Provide the (X, Y) coordinate of the cell's center where the given text is located.  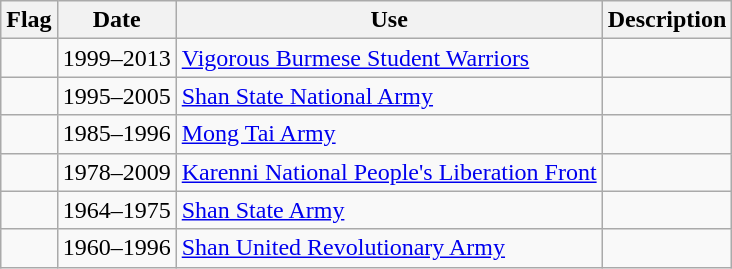
1985–1996 (116, 134)
1978–2009 (116, 172)
1999–2013 (116, 58)
Vigorous Burmese Student Warriors (389, 58)
Flag (29, 20)
Shan State Army (389, 210)
1995–2005 (116, 96)
Description (667, 20)
Shan State National Army (389, 96)
Use (389, 20)
Mong Tai Army (389, 134)
1964–1975 (116, 210)
Date (116, 20)
1960–1996 (116, 248)
Shan United Revolutionary Army (389, 248)
Karenni National People's Liberation Front (389, 172)
